Search for the cell housing the specified text and yield its (X, Y) center coordinate. 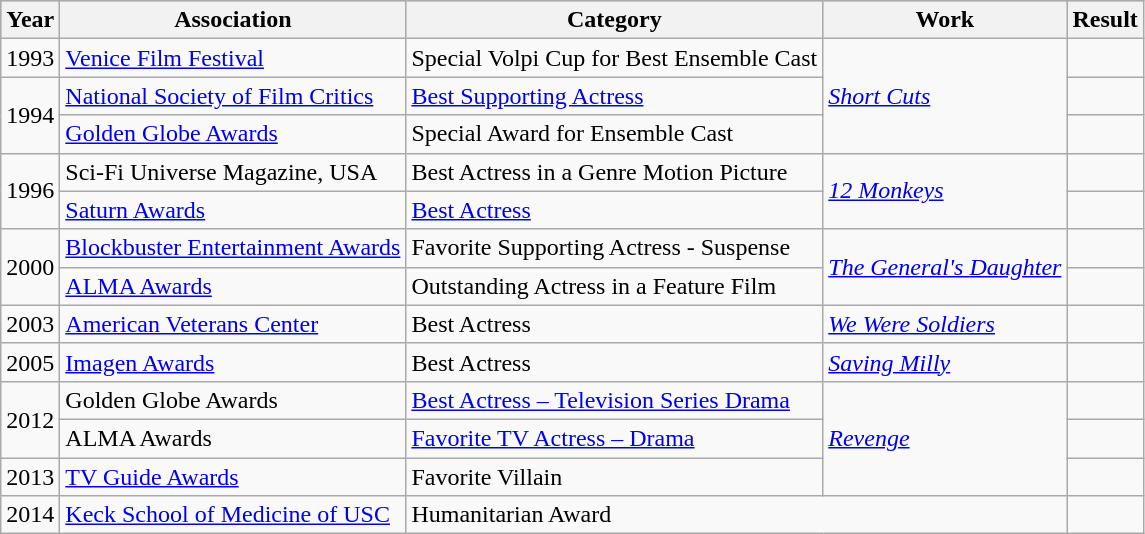
Outstanding Actress in a Feature Film (614, 286)
Blockbuster Entertainment Awards (233, 248)
2000 (30, 267)
Imagen Awards (233, 362)
Special Volpi Cup for Best Ensemble Cast (614, 58)
Best Actress – Television Series Drama (614, 400)
Result (1105, 20)
2013 (30, 477)
12 Monkeys (945, 191)
Year (30, 20)
The General's Daughter (945, 267)
National Society of Film Critics (233, 96)
Saturn Awards (233, 210)
Sci-Fi Universe Magazine, USA (233, 172)
Work (945, 20)
Favorite TV Actress – Drama (614, 438)
American Veterans Center (233, 324)
2012 (30, 419)
Humanitarian Award (736, 515)
Favorite Supporting Actress - Suspense (614, 248)
Best Supporting Actress (614, 96)
Favorite Villain (614, 477)
2014 (30, 515)
TV Guide Awards (233, 477)
Keck School of Medicine of USC (233, 515)
1993 (30, 58)
Saving Milly (945, 362)
Association (233, 20)
We Were Soldiers (945, 324)
Best Actress in a Genre Motion Picture (614, 172)
Revenge (945, 438)
Venice Film Festival (233, 58)
1994 (30, 115)
Short Cuts (945, 96)
2005 (30, 362)
Special Award for Ensemble Cast (614, 134)
1996 (30, 191)
Category (614, 20)
2003 (30, 324)
